Determine the [X, Y] coordinate at the center of the cell enclosing the given text.  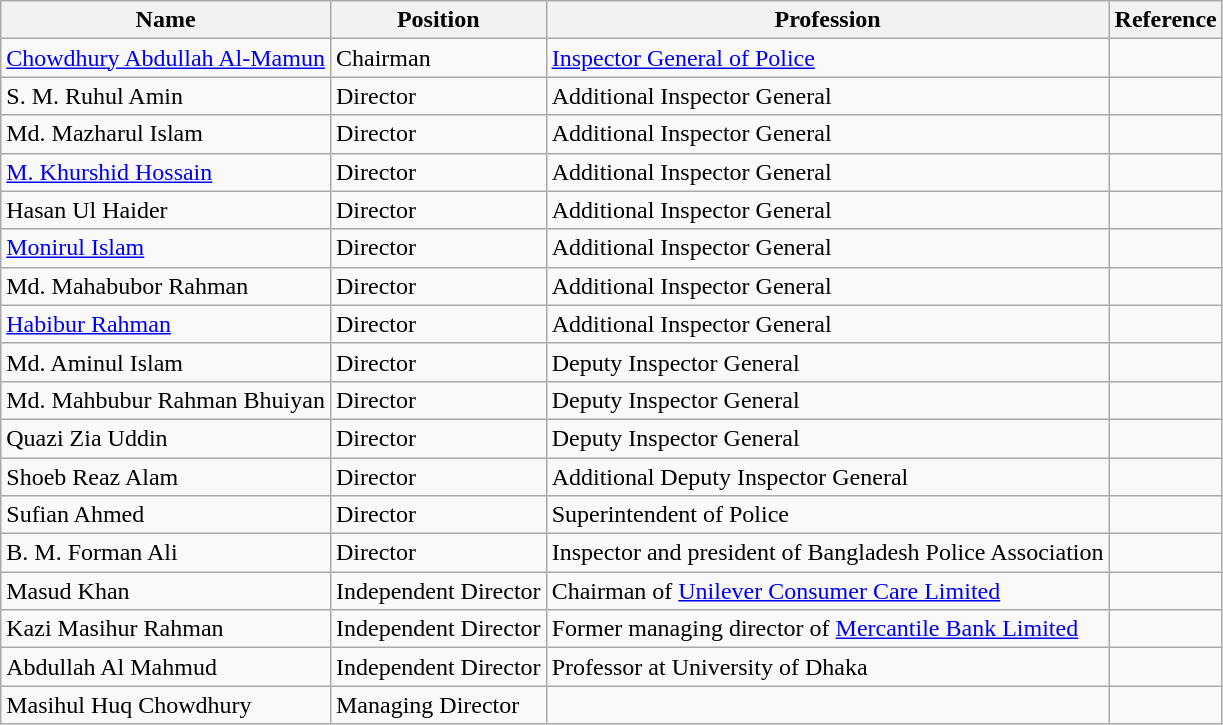
Sufian Ahmed [166, 515]
Hasan Ul Haider [166, 210]
Abdullah Al Mahmud [166, 667]
Md. Aminul Islam [166, 362]
Quazi Zia Uddin [166, 438]
Managing Director [438, 705]
Inspector General of Police [828, 58]
Masihul Huq Chowdhury [166, 705]
Chairman [438, 58]
Inspector and president of Bangladesh Police Association [828, 553]
Reference [1166, 20]
Former managing director of Mercantile Bank Limited [828, 629]
M. Khurshid Hossain [166, 172]
Superintendent of Police [828, 515]
S. M. Ruhul Amin [166, 96]
Chowdhury Abdullah Al-Mamun [166, 58]
Monirul Islam [166, 248]
Habibur Rahman [166, 324]
Md. Mahabubor Rahman [166, 286]
Chairman of Unilever Consumer Care Limited [828, 591]
Additional Deputy Inspector General [828, 477]
Profession [828, 20]
Kazi Masihur Rahman [166, 629]
Masud Khan [166, 591]
Name [166, 20]
Position [438, 20]
Md. Mazharul Islam [166, 134]
Shoeb Reaz Alam [166, 477]
B. M. Forman Ali [166, 553]
Md. Mahbubur Rahman Bhuiyan [166, 400]
Professor at University of Dhaka [828, 667]
